Search for the cell housing the specified text and yield its (x, y) center coordinate. 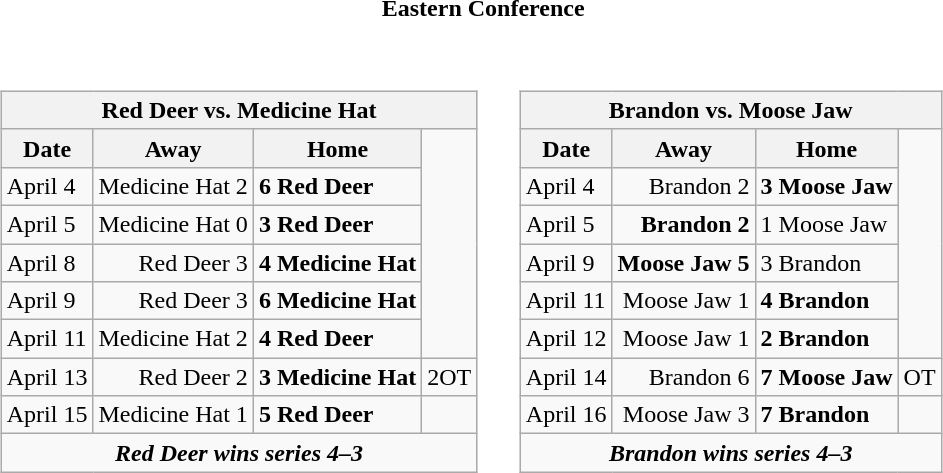
Red Deer wins series 4–3 (239, 453)
April 16 (566, 415)
April 15 (47, 415)
3 Brandon (826, 263)
3 Medicine Hat (337, 377)
Brandon wins series 4–3 (730, 453)
6 Medicine Hat (337, 301)
7 Brandon (826, 415)
3 Red Deer (337, 224)
Brandon vs. Moose Jaw (730, 110)
Moose Jaw 5 (684, 263)
2 Brandon (826, 339)
6 Red Deer (337, 186)
4 Medicine Hat (337, 263)
April 13 (47, 377)
5 Red Deer (337, 415)
April 8 (47, 263)
2OT (450, 377)
Red Deer vs. Medicine Hat (239, 110)
7 Moose Jaw (826, 377)
Medicine Hat 0 (173, 224)
Brandon 6 (684, 377)
April 14 (566, 377)
4 Brandon (826, 301)
3 Moose Jaw (826, 186)
Medicine Hat 1 (173, 415)
Moose Jaw 3 (684, 415)
Red Deer 2 (173, 377)
1 Moose Jaw (826, 224)
April 12 (566, 339)
OT (920, 377)
4 Red Deer (337, 339)
